Provide the (X, Y) coordinate of the cell's center where the given text is located.  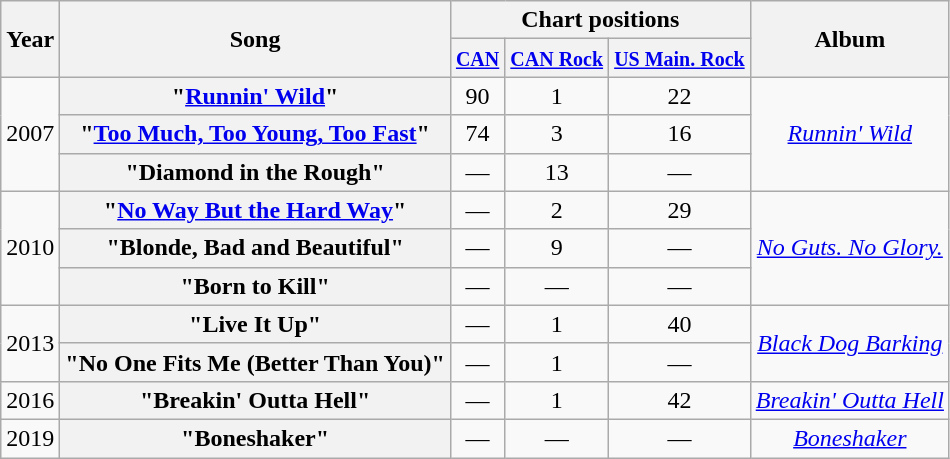
2 (557, 210)
Boneshaker (850, 438)
No Guts. No Glory. (850, 248)
"Too Much, Too Young, Too Fast" (256, 134)
Year (30, 39)
2010 (30, 248)
2016 (30, 400)
3 (557, 134)
Album (850, 39)
Chart positions (600, 20)
US Main. Rock (680, 58)
"Breakin' Outta Hell" (256, 400)
16 (680, 134)
29 (680, 210)
9 (557, 248)
"Born to Kill" (256, 286)
2013 (30, 343)
CAN (477, 58)
2007 (30, 134)
22 (680, 96)
"Diamond in the Rough" (256, 172)
2019 (30, 438)
Breakin' Outta Hell (850, 400)
Runnin' Wild (850, 134)
Song (256, 39)
CAN Rock (557, 58)
42 (680, 400)
40 (680, 324)
"Runnin' Wild" (256, 96)
"Blonde, Bad and Beautiful" (256, 248)
74 (477, 134)
"Live It Up" (256, 324)
"No One Fits Me (Better Than You)" (256, 362)
"Boneshaker" (256, 438)
Black Dog Barking (850, 343)
"No Way But the Hard Way" (256, 210)
13 (557, 172)
90 (477, 96)
